For the text-containing cell, return its midpoint in (X, Y) coordinate format. 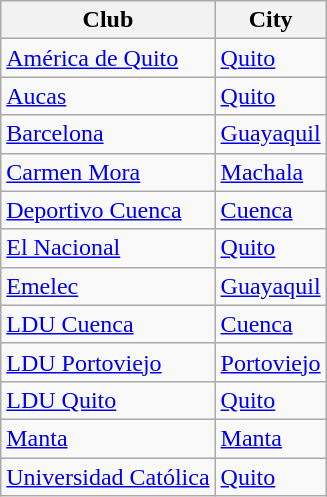
Universidad Católica (108, 477)
LDU Quito (108, 400)
Deportivo Cuenca (108, 210)
Club (108, 20)
City (270, 20)
El Nacional (108, 248)
Barcelona (108, 134)
América de Quito (108, 58)
Aucas (108, 96)
LDU Portoviejo (108, 362)
Machala (270, 172)
Carmen Mora (108, 172)
Emelec (108, 286)
LDU Cuenca (108, 324)
Portoviejo (270, 362)
